Locate the cell with the specified text and output its [x, y] center coordinate. 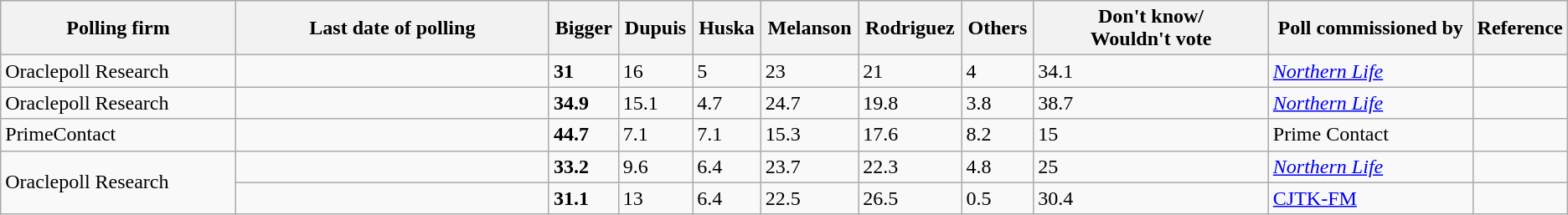
Huska [727, 28]
21 [910, 71]
4.8 [998, 166]
5 [727, 71]
15 [1151, 135]
44.7 [583, 135]
25 [1151, 166]
4 [998, 71]
23 [809, 71]
CJTK-FM [1370, 198]
19.8 [910, 103]
PrimeContact [119, 135]
17.6 [910, 135]
Bigger [583, 28]
22.3 [910, 166]
34.9 [583, 103]
Others [998, 28]
16 [655, 71]
38.7 [1151, 103]
31.1 [583, 198]
13 [655, 198]
24.7 [809, 103]
30.4 [1151, 198]
4.7 [727, 103]
Prime Contact [1370, 135]
9.6 [655, 166]
15.3 [809, 135]
Poll commissioned by [1370, 28]
Polling firm [119, 28]
3.8 [998, 103]
Last date of polling [392, 28]
33.2 [583, 166]
23.7 [809, 166]
26.5 [910, 198]
31 [583, 71]
Melanson [809, 28]
22.5 [809, 198]
Don't know/Wouldn't vote [1151, 28]
Rodriguez [910, 28]
Dupuis [655, 28]
34.1 [1151, 71]
0.5 [998, 198]
15.1 [655, 103]
Reference [1519, 28]
8.2 [998, 135]
